Detect which cell encompasses the target text, then output its [x, y] center coordinate. 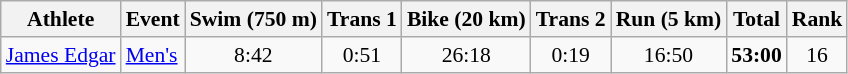
Athlete [61, 19]
Event [153, 19]
Rank [818, 19]
16 [818, 55]
0:51 [362, 55]
Run (5 km) [669, 19]
8:42 [254, 55]
26:18 [466, 55]
16:50 [669, 55]
0:19 [571, 55]
Trans 1 [362, 19]
Trans 2 [571, 19]
Swim (750 m) [254, 19]
James Edgar [61, 55]
Men's [153, 55]
Total [756, 19]
53:00 [756, 55]
Bike (20 km) [466, 19]
